Return (X, Y) of the center of cell containing provided text 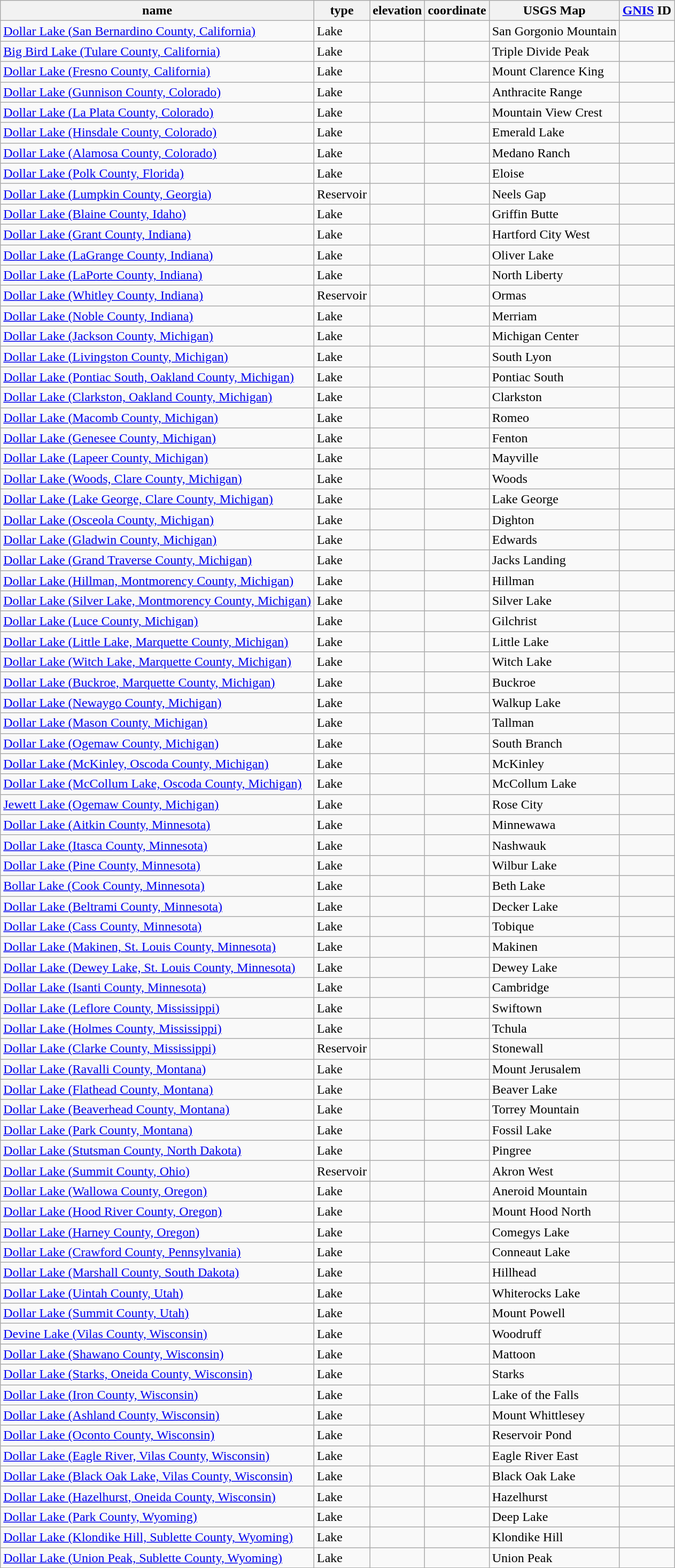
Dollar Lake (Uintah County, Utah) (157, 1293)
Dollar Lake (Itasca County, Minnesota) (157, 845)
Edwards (554, 540)
coordinate (457, 11)
Union Peak (554, 1558)
Woods (554, 479)
Walkup Lake (554, 703)
Dollar Lake (LaGrange County, Indiana) (157, 255)
Dollar Lake (San Bernardino County, California) (157, 31)
Fenton (554, 438)
Dewey Lake (554, 967)
Dollar Lake (Hazelhurst, Oneida County, Wisconsin) (157, 1496)
Dollar Lake (Black Oak Lake, Vilas County, Wisconsin) (157, 1476)
McCollum Lake (554, 784)
Dollar Lake (Leflore County, Mississippi) (157, 1008)
Dollar Lake (Aitkin County, Minnesota) (157, 825)
Beth Lake (554, 886)
Triple Divide Peak (554, 51)
Pingree (554, 1150)
Dollar Lake (Lake George, Clare County, Michigan) (157, 499)
Mountain View Crest (554, 112)
Rose City (554, 804)
Dollar Lake (Buckroe, Marquette County, Michigan) (157, 682)
Michigan Center (554, 336)
Anthracite Range (554, 92)
Mount Powell (554, 1313)
Dollar Lake (Clarkston, Oakland County, Michigan) (157, 397)
Dollar Lake (Woods, Clare County, Michigan) (157, 479)
Dollar Lake (Grand Traverse County, Michigan) (157, 560)
Dollar Lake (Marshall County, South Dakota) (157, 1273)
Dollar Lake (Starks, Oneida County, Wisconsin) (157, 1374)
GNIS ID (647, 11)
Romeo (554, 418)
Beaver Lake (554, 1089)
Eagle River East (554, 1456)
Dollar Lake (Hillman, Montmorency County, Michigan) (157, 580)
San Gorgonio Mountain (554, 31)
Dollar Lake (Alamosa County, Colorado) (157, 153)
South Branch (554, 743)
Dollar Lake (LaPorte County, Indiana) (157, 275)
name (157, 11)
Dollar Lake (Clarke County, Mississippi) (157, 1049)
Dollar Lake (Silver Lake, Montmorency County, Michigan) (157, 601)
Witch Lake (554, 662)
Aneroid Mountain (554, 1191)
Dollar Lake (Iron County, Wisconsin) (157, 1395)
Dollar Lake (Isanti County, Minnesota) (157, 988)
Dollar Lake (Makinen, St. Louis County, Minnesota) (157, 947)
Dollar Lake (Hinsdale County, Colorado) (157, 133)
Mount Clarence King (554, 72)
Dollar Lake (Lapeer County, Michigan) (157, 458)
Little Lake (554, 642)
Starks (554, 1374)
Klondike Hill (554, 1537)
Dollar Lake (Beaverhead County, Montana) (157, 1110)
Dollar Lake (Little Lake, Marquette County, Michigan) (157, 642)
Hartford City West (554, 234)
Medano Ranch (554, 153)
Dollar Lake (Ravalli County, Montana) (157, 1069)
Dollar Lake (Luce County, Michigan) (157, 621)
Black Oak Lake (554, 1476)
Merriam (554, 316)
Griffin Butte (554, 214)
Lake George (554, 499)
Dollar Lake (Cass County, Minnesota) (157, 927)
Dollar Lake (Stutsman County, North Dakota) (157, 1150)
Dollar Lake (Fresno County, California) (157, 72)
Whiterocks Lake (554, 1293)
Dollar Lake (Ogemaw County, Michigan) (157, 743)
Nashwauk (554, 845)
Dollar Lake (Newaygo County, Michigan) (157, 703)
Dollar Lake (Gunnison County, Colorado) (157, 92)
Tallman (554, 723)
Dollar Lake (Hood River County, Oregon) (157, 1211)
Dollar Lake (Noble County, Indiana) (157, 316)
Dighton (554, 519)
Dollar Lake (Park County, Montana) (157, 1130)
Dollar Lake (Lumpkin County, Georgia) (157, 194)
Dollar Lake (Blaine County, Idaho) (157, 214)
Clarkston (554, 397)
Dollar Lake (Grant County, Indiana) (157, 234)
Dollar Lake (Jackson County, Michigan) (157, 336)
Stonewall (554, 1049)
Mount Hood North (554, 1211)
Dollar Lake (Crawford County, Pennsylvania) (157, 1252)
Emerald Lake (554, 133)
Mount Whittlesey (554, 1415)
Oliver Lake (554, 255)
Dollar Lake (Pine County, Minnesota) (157, 865)
Dollar Lake (Macomb County, Michigan) (157, 418)
USGS Map (554, 11)
Mattoon (554, 1354)
Hillman (554, 580)
Devine Lake (Vilas County, Wisconsin) (157, 1334)
Dollar Lake (La Plata County, Colorado) (157, 112)
Dollar Lake (Witch Lake, Marquette County, Michigan) (157, 662)
Mount Jerusalem (554, 1069)
Dollar Lake (Whitley County, Indiana) (157, 296)
Silver Lake (554, 601)
Mayville (554, 458)
Dollar Lake (Summit County, Utah) (157, 1313)
Ormas (554, 296)
Conneaut Lake (554, 1252)
Tobique (554, 927)
Dollar Lake (Polk County, Florida) (157, 173)
Dollar Lake (Klondike Hill, Sublette County, Wyoming) (157, 1537)
Eloise (554, 173)
Hazelhurst (554, 1496)
Big Bird Lake (Tulare County, California) (157, 51)
Minnewawa (554, 825)
Deep Lake (554, 1517)
Dollar Lake (Summit County, Ohio) (157, 1171)
Dollar Lake (Pontiac South, Oakland County, Michigan) (157, 377)
Wilbur Lake (554, 865)
Lake of the Falls (554, 1395)
Dollar Lake (Gladwin County, Michigan) (157, 540)
McKinley (554, 764)
Reservoir Pond (554, 1435)
Dollar Lake (Shawano County, Wisconsin) (157, 1354)
Dollar Lake (Mason County, Michigan) (157, 723)
Akron West (554, 1171)
Dollar Lake (Eagle River, Vilas County, Wisconsin) (157, 1456)
Dollar Lake (Oconto County, Wisconsin) (157, 1435)
Dollar Lake (Beltrami County, Minnesota) (157, 906)
Decker Lake (554, 906)
Dollar Lake (Flathead County, Montana) (157, 1089)
Torrey Mountain (554, 1110)
Buckroe (554, 682)
Dollar Lake (Park County, Wyoming) (157, 1517)
Fossil Lake (554, 1130)
Dollar Lake (Livingston County, Michigan) (157, 357)
Hillhead (554, 1273)
Gilchrist (554, 621)
Jacks Landing (554, 560)
Dollar Lake (Genesee County, Michigan) (157, 438)
Woodruff (554, 1334)
Dollar Lake (Harney County, Oregon) (157, 1232)
Tchula (554, 1028)
Swiftown (554, 1008)
Makinen (554, 947)
North Liberty (554, 275)
type (342, 11)
Dollar Lake (Ashland County, Wisconsin) (157, 1415)
Comegys Lake (554, 1232)
Dollar Lake (Dewey Lake, St. Louis County, Minnesota) (157, 967)
elevation (398, 11)
Pontiac South (554, 377)
Dollar Lake (Osceola County, Michigan) (157, 519)
Dollar Lake (Wallowa County, Oregon) (157, 1191)
Neels Gap (554, 194)
Dollar Lake (Holmes County, Mississippi) (157, 1028)
Dollar Lake (Union Peak, Sublette County, Wyoming) (157, 1558)
Cambridge (554, 988)
Dollar Lake (McCollum Lake, Oscoda County, Michigan) (157, 784)
Dollar Lake (McKinley, Oscoda County, Michigan) (157, 764)
Bollar Lake (Cook County, Minnesota) (157, 886)
South Lyon (554, 357)
Jewett Lake (Ogemaw County, Michigan) (157, 804)
